Locate the cell with the specified text and output its (x, y) center coordinate. 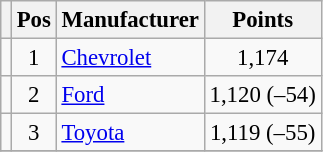
1,174 (262, 58)
Manufacturer (130, 20)
Chevrolet (130, 58)
Pos (34, 20)
Ford (130, 95)
1 (34, 58)
Points (262, 20)
1,119 (–55) (262, 133)
1,120 (–54) (262, 95)
2 (34, 95)
Toyota (130, 133)
3 (34, 133)
